Scan for the cell matching the given text and deliver its [x, y] coordinate at center. 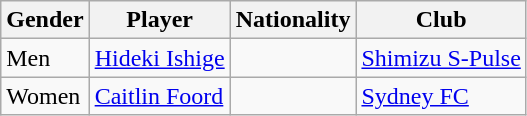
Hideki Ishige [160, 58]
Caitlin Foord [160, 96]
Club [441, 20]
Nationality [293, 20]
Gender [45, 20]
Shimizu S-Pulse [441, 58]
Player [160, 20]
Women [45, 96]
Men [45, 58]
Sydney FC [441, 96]
